For the text-containing cell, return its midpoint in (X, Y) coordinate format. 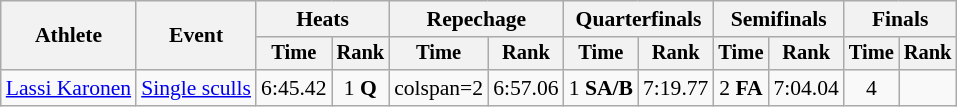
Lassi Karonen (68, 88)
6:45.42 (294, 88)
4 (872, 88)
Semifinals (778, 19)
1 Q (361, 88)
7:19.77 (676, 88)
6:57.06 (526, 88)
Heats (322, 19)
Finals (900, 19)
1 SA/B (601, 88)
colspan=2 (438, 88)
2 FA (740, 88)
Quarterfinals (639, 19)
7:04.04 (806, 88)
Repechage (476, 19)
Event (196, 36)
Single sculls (196, 88)
Athlete (68, 36)
